Identify which cell holds the provided text, then report its (x, y) central coordinate. 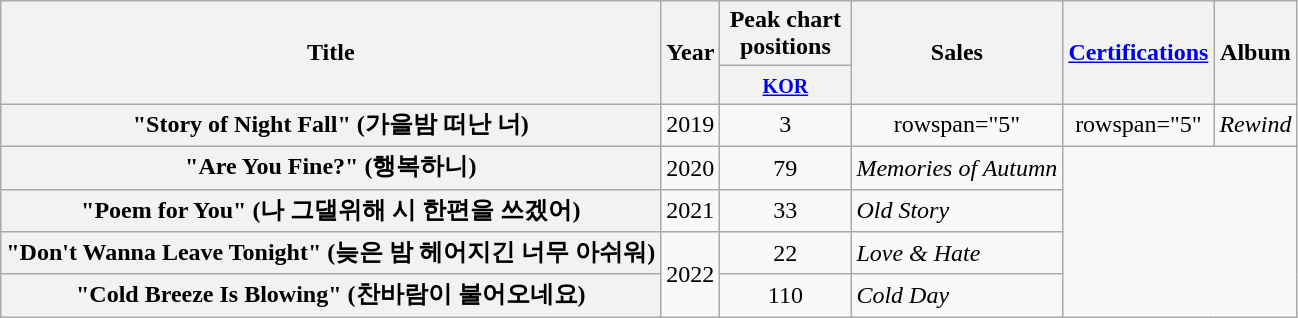
"Poem for You" (나 그댈위해 시 한편을 쓰겠어) (331, 210)
"Story of Night Fall" (가을밤 떠난 너) (331, 126)
Love & Hate (957, 254)
2020 (690, 168)
Album (1256, 52)
2022 (690, 274)
Sales (957, 52)
79 (786, 168)
"Are You Fine?" (행복하니) (331, 168)
2019 (690, 126)
Year (690, 52)
33 (786, 210)
Cold Day (957, 296)
KOR (786, 85)
Rewind (1256, 126)
3 (786, 126)
110 (786, 296)
Memories of Autumn (957, 168)
Certifications (1138, 52)
Old Story (957, 210)
2021 (690, 210)
Peak chart positions (786, 34)
"Cold Breeze Is Blowing" (찬바람이 불어오네요) (331, 296)
22 (786, 254)
"Don't Wanna Leave Tonight" (늦은 밤 헤어지긴 너무 아쉬워) (331, 254)
Title (331, 52)
